Capture the cell that displays the provided text and extract its (x, y) central coordinate. 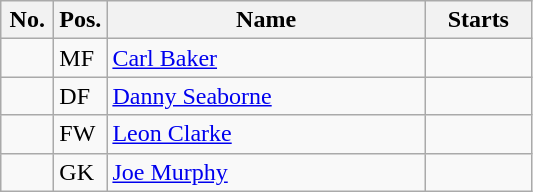
Danny Seaborne (266, 96)
Carl Baker (266, 58)
No. (28, 20)
FW (80, 134)
Starts (478, 20)
Pos. (80, 20)
MF (80, 58)
DF (80, 96)
Joe Murphy (266, 172)
GK (80, 172)
Leon Clarke (266, 134)
Name (266, 20)
